Return the (X, Y) coordinate for the center point of the cell that contains the specified text.  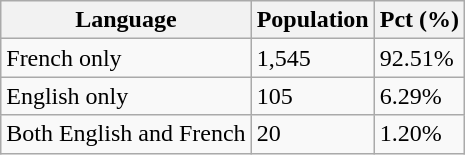
20 (312, 134)
105 (312, 96)
1,545 (312, 58)
92.51% (419, 58)
Population (312, 20)
Pct (%) (419, 20)
Language (126, 20)
6.29% (419, 96)
English only (126, 96)
1.20% (419, 134)
Both English and French (126, 134)
French only (126, 58)
